For the text-containing cell, return its midpoint in [x, y] coordinate format. 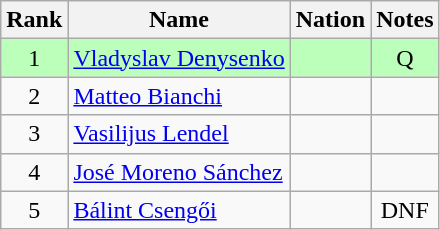
Name [179, 20]
3 [34, 134]
Vladyslav Denysenko [179, 58]
Rank [34, 20]
5 [34, 210]
Bálint Csengői [179, 210]
Nation [330, 20]
Q [405, 58]
4 [34, 172]
DNF [405, 210]
Vasilijus Lendel [179, 134]
José Moreno Sánchez [179, 172]
1 [34, 58]
Matteo Bianchi [179, 96]
Notes [405, 20]
2 [34, 96]
